Extract the (x, y) coordinate from the center of the cell holding the provided text.  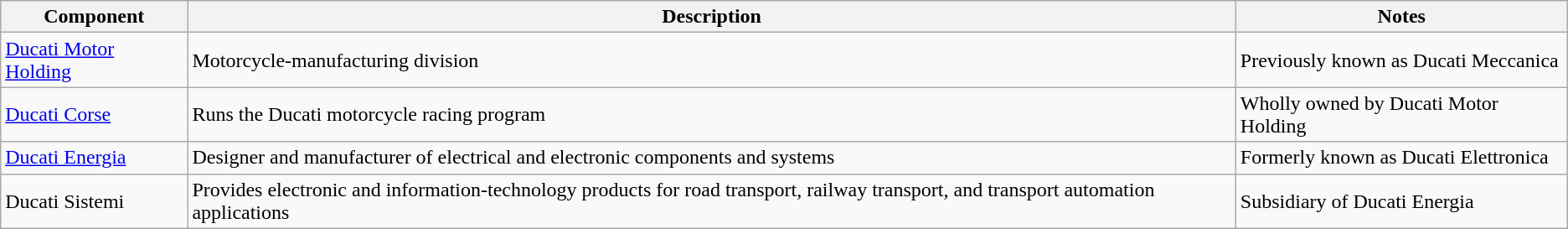
Component (94, 17)
Subsidiary of Ducati Energia (1401, 201)
Ducati Motor Holding (94, 60)
Motorcycle-manufacturing division (712, 60)
Description (712, 17)
Ducati Corse (94, 114)
Previously known as Ducati Meccanica (1401, 60)
Ducati Sistemi (94, 201)
Runs the Ducati motorcycle racing program (712, 114)
Notes (1401, 17)
Designer and manufacturer of electrical and electronic components and systems (712, 158)
Wholly owned by Ducati Motor Holding (1401, 114)
Ducati Energia (94, 158)
Formerly known as Ducati Elettronica (1401, 158)
Provides electronic and information-technology products for road transport, railway transport, and transport automation applications (712, 201)
